Pinpoint the cell where the given text exists, returning its (X, Y) midpoint coordinate. 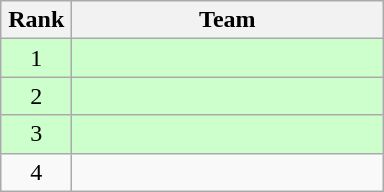
Rank (36, 20)
Team (228, 20)
2 (36, 96)
4 (36, 172)
1 (36, 58)
3 (36, 134)
